Determine the (x, y) coordinate at the center of the cell enclosing the given text.  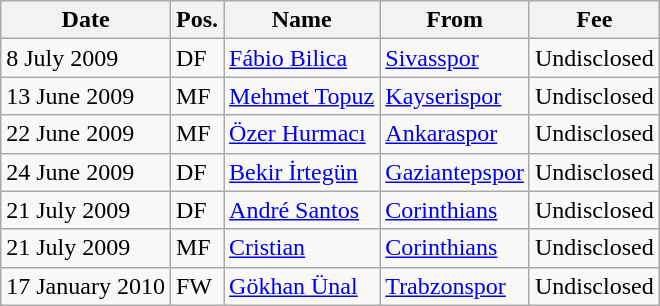
André Santos (302, 210)
Fábio Bilica (302, 58)
17 January 2010 (86, 286)
Gaziantepspor (455, 172)
Bekir İrtegün (302, 172)
FW (196, 286)
From (455, 20)
Ankaraspor (455, 134)
13 June 2009 (86, 96)
Fee (594, 20)
Kayserispor (455, 96)
24 June 2009 (86, 172)
Özer Hurmacı (302, 134)
Date (86, 20)
Mehmet Topuz (302, 96)
22 June 2009 (86, 134)
Trabzonspor (455, 286)
Gökhan Ünal (302, 286)
Sivasspor (455, 58)
Cristian (302, 248)
Name (302, 20)
Pos. (196, 20)
8 July 2009 (86, 58)
